For the text-containing cell, return its midpoint in [x, y] coordinate format. 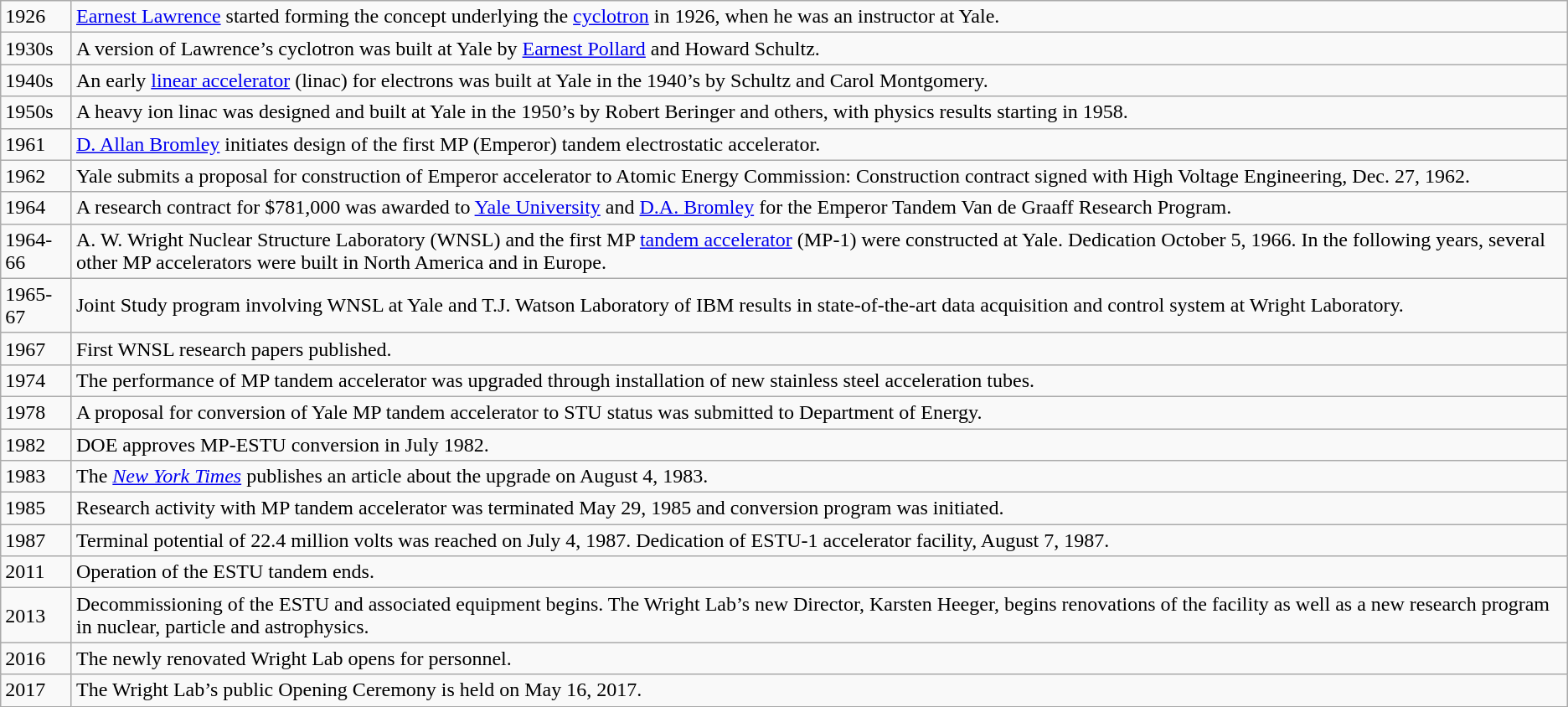
1978 [37, 412]
1974 [37, 380]
The Wright Lab’s public Opening Ceremony is held on May 16, 2017. [819, 690]
D. Allan Bromley initiates design of the first MP (Emperor) tandem electrostatic accelerator. [819, 144]
DOE approves MP-ESTU conversion in July 1982. [819, 445]
A version of Lawrence’s cyclotron was built at Yale by Earnest Pollard and Howard Schultz. [819, 49]
1961 [37, 144]
1983 [37, 477]
The performance of MP tandem accelerator was upgraded through installation of new stainless steel acceleration tubes. [819, 380]
1965-67 [37, 305]
1982 [37, 445]
1926 [37, 17]
Earnest Lawrence started forming the concept underlying the cyclotron in 1926, when he was an instructor at Yale. [819, 17]
1967 [37, 348]
2011 [37, 572]
An early linear accelerator (linac) for electrons was built at Yale in the 1940’s by Schultz and Carol Montgomery. [819, 80]
2016 [37, 658]
1987 [37, 540]
Terminal potential of 22.4 million volts was reached on July 4, 1987. Dedication of ESTU-1 accelerator facility, August 7, 1987. [819, 540]
Research activity with MP tandem accelerator was terminated May 29, 1985 and conversion program was initiated. [819, 508]
1930s [37, 49]
First WNSL research papers published. [819, 348]
A proposal for conversion of Yale MP tandem accelerator to STU status was submitted to Department of Energy. [819, 412]
1985 [37, 508]
1962 [37, 176]
2013 [37, 615]
1950s [37, 112]
1964-66 [37, 251]
The New York Times publishes an article about the upgrade on August 4, 1983. [819, 477]
A heavy ion linac was designed and built at Yale in the 1950’s by Robert Beringer and others, with physics results starting in 1958. [819, 112]
2017 [37, 690]
The newly renovated Wright Lab opens for personnel. [819, 658]
1964 [37, 208]
Operation of the ESTU tandem ends. [819, 572]
A research contract for $781,000 was awarded to Yale University and D.A. Bromley for the Emperor Tandem Van de Graaff Research Program. [819, 208]
1940s [37, 80]
